Pinpoint the cell where the given text exists, returning its [X, Y] midpoint coordinate. 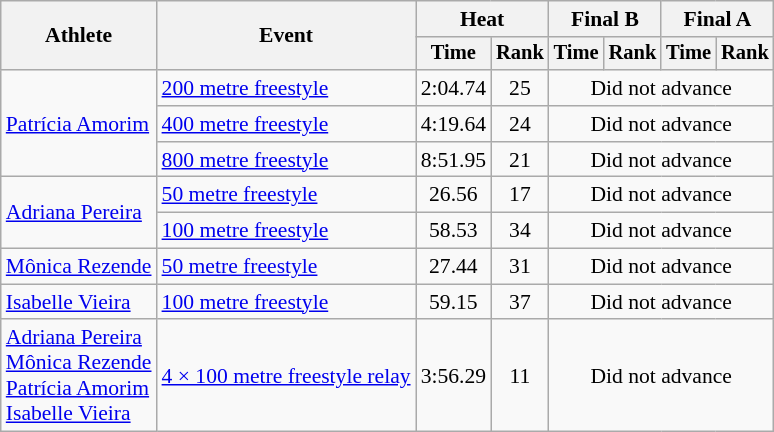
Athlete [79, 36]
400 metre freestyle [286, 124]
4:19.64 [454, 124]
800 metre freestyle [286, 160]
Isabelle Vieira [79, 302]
Mônica Rezende [79, 267]
Final A [717, 19]
8:51.95 [454, 160]
Adriana Pereira [79, 212]
2:04.74 [454, 88]
58.53 [454, 231]
3:56.29 [454, 376]
26.56 [454, 195]
17 [520, 195]
200 metre freestyle [286, 88]
34 [520, 231]
4 × 100 metre freestyle relay [286, 376]
31 [520, 267]
11 [520, 376]
Final B [605, 19]
Adriana PereiraMônica RezendePatrícia AmorimIsabelle Vieira [79, 376]
59.15 [454, 302]
25 [520, 88]
Heat [482, 19]
Event [286, 36]
21 [520, 160]
27.44 [454, 267]
Patrícia Amorim [79, 124]
24 [520, 124]
37 [520, 302]
